Output the [x, y] coordinate of the center of the cell containing the given text.  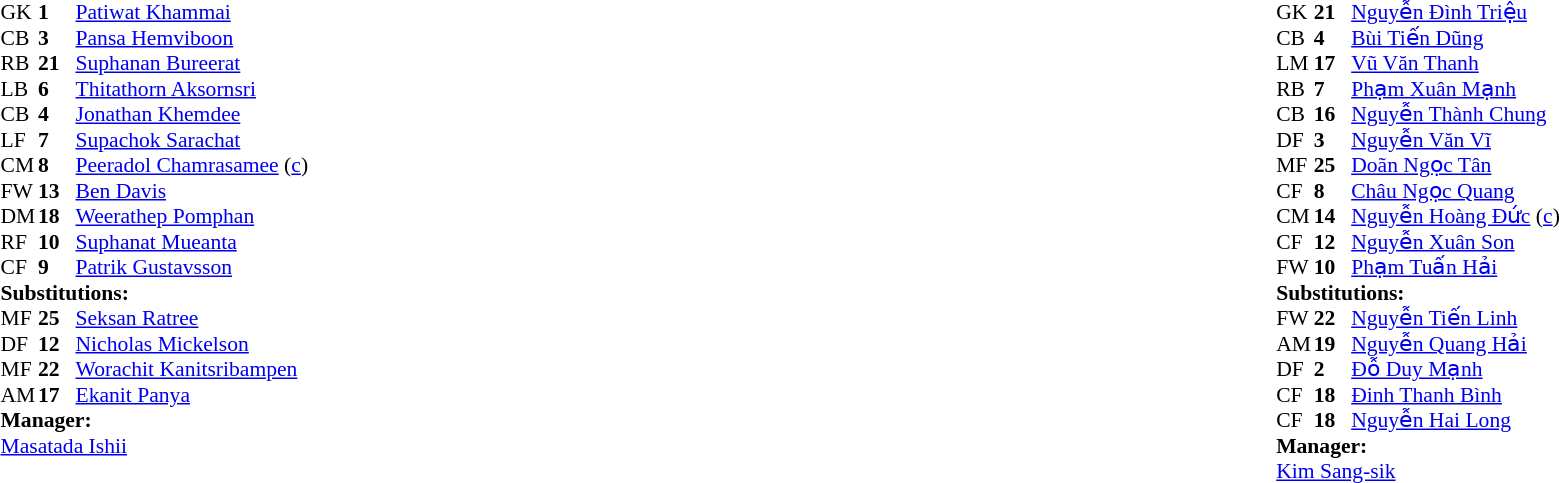
Ben Davis [192, 191]
Seksan Ratree [192, 319]
Peeradol Chamrasamee (c) [192, 165]
Patiwat Khammai [192, 13]
LB [19, 89]
9 [57, 267]
Ekanit Panya [192, 395]
1 [57, 13]
Masatada Ishii [154, 446]
LM [1295, 63]
19 [1333, 344]
DM [19, 217]
RF [19, 242]
Suphanan Bureerat [192, 63]
Worachit Kanitsribampen [192, 369]
Manager: [154, 421]
14 [1333, 217]
Thitathorn Aksornsri [192, 89]
6 [57, 89]
16 [1333, 115]
2 [1333, 369]
Supachok Sarachat [192, 140]
Substitutions: [154, 293]
Weerathep Pomphan [192, 217]
Pansa Hemviboon [192, 38]
Patrik Gustavsson [192, 267]
Jonathan Khemdee [192, 115]
13 [57, 191]
Nicholas Mickelson [192, 344]
Suphanat Mueanta [192, 242]
LF [19, 140]
